Return the (X, Y) coordinate for the center point of the cell that contains the specified text.  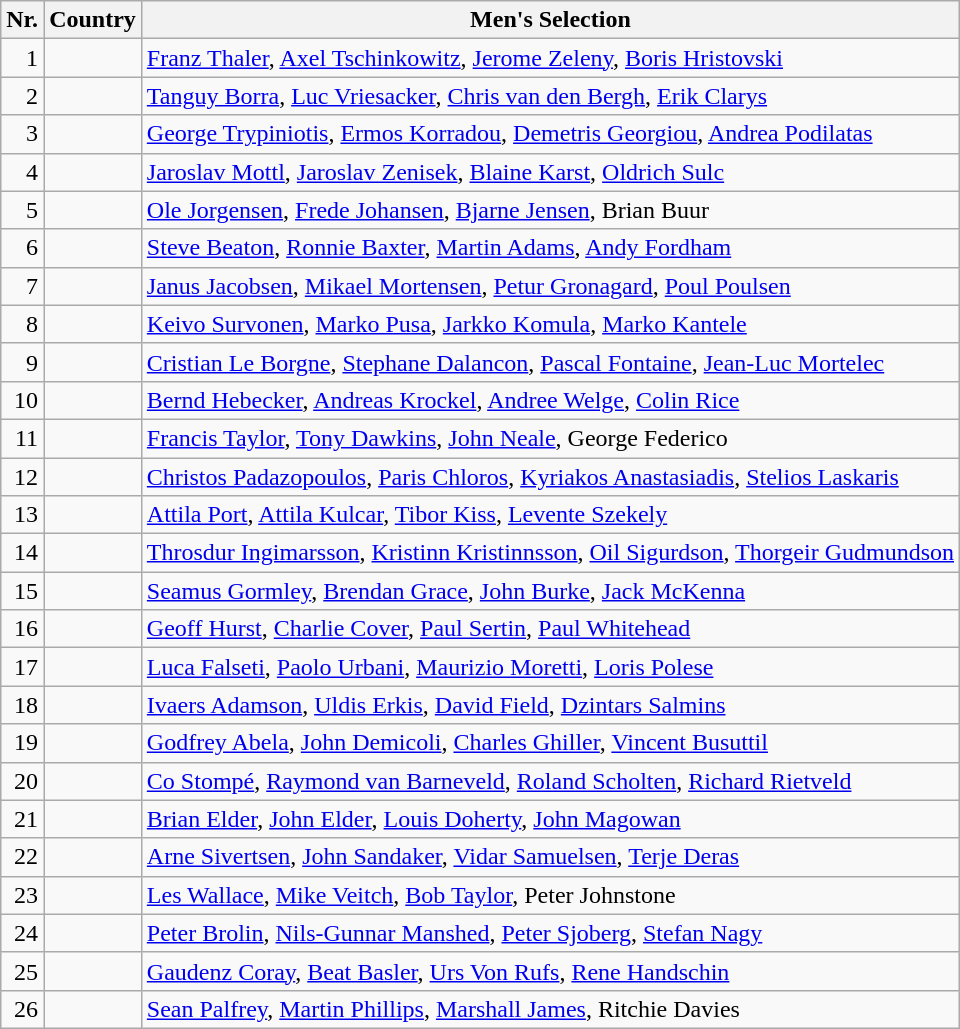
Godfrey Abela, John Demicoli, Charles Ghiller, Vincent Busuttil (550, 743)
2 (22, 96)
Tanguy Borra, Luc Vriesacker, Chris van den Bergh, Erik Clarys (550, 96)
14 (22, 553)
Geoff Hurst, Charlie Cover, Paul Sertin, Paul Whitehead (550, 629)
23 (22, 895)
20 (22, 781)
4 (22, 172)
Arne Sivertsen, John Sandaker, Vidar Samuelsen, Terje Deras (550, 857)
Franz Thaler, Axel Tschinkowitz, Jerome Zeleny, Boris Hristovski (550, 58)
8 (22, 324)
Steve Beaton, Ronnie Baxter, Martin Adams, Andy Fordham (550, 248)
26 (22, 1009)
Ole Jorgensen, Frede Johansen, Bjarne Jensen, Brian Buur (550, 210)
Keivo Survonen, Marko Pusa, Jarkko Komula, Marko Kantele (550, 324)
6 (22, 248)
Francis Taylor, Tony Dawkins, John Neale, George Federico (550, 438)
Co Stompé, Raymond van Barneveld, Roland Scholten, Richard Rietveld (550, 781)
22 (22, 857)
5 (22, 210)
Cristian Le Borgne, Stephane Dalancon, Pascal Fontaine, Jean-Luc Mortelec (550, 362)
9 (22, 362)
Brian Elder, John Elder, Louis Doherty, John Magowan (550, 819)
25 (22, 971)
16 (22, 629)
Throsdur Ingimarsson, Kristinn Kristinnsson, Oil Sigurdson, Thorgeir Gudmundson (550, 553)
Jaroslav Mottl, Jaroslav Zenisek, Blaine Karst, Oldrich Sulc (550, 172)
Bernd Hebecker, Andreas Krockel, Andree Welge, Colin Rice (550, 400)
10 (22, 400)
1 (22, 58)
Sean Palfrey, Martin Phillips, Marshall James, Ritchie Davies (550, 1009)
Christos Padazopoulos, Paris Chloros, Kyriakos Anastasiadis, Stelios Laskaris (550, 477)
15 (22, 591)
3 (22, 134)
11 (22, 438)
Peter Brolin, Nils-Gunnar Manshed, Peter Sjoberg, Stefan Nagy (550, 933)
18 (22, 705)
Attila Port, Attila Kulcar, Tibor Kiss, Levente Szekely (550, 515)
George Trypiniotis, Ermos Korradou, Demetris Georgiou, Andrea Podilatas (550, 134)
Les Wallace, Mike Veitch, Bob Taylor, Peter Johnstone (550, 895)
19 (22, 743)
Ivaers Adamson, Uldis Erkis, David Field, Dzintars Salmins (550, 705)
Country (93, 20)
13 (22, 515)
Gaudenz Coray, Beat Basler, Urs Von Rufs, Rene Handschin (550, 971)
7 (22, 286)
Janus Jacobsen, Mikael Mortensen, Petur Gronagard, Poul Poulsen (550, 286)
21 (22, 819)
12 (22, 477)
Seamus Gormley, Brendan Grace, John Burke, Jack McKenna (550, 591)
Nr. (22, 20)
24 (22, 933)
Men's Selection (550, 20)
Luca Falseti, Paolo Urbani, Maurizio Moretti, Loris Polese (550, 667)
17 (22, 667)
